Identify which cell holds the provided text, then report its [X, Y] central coordinate. 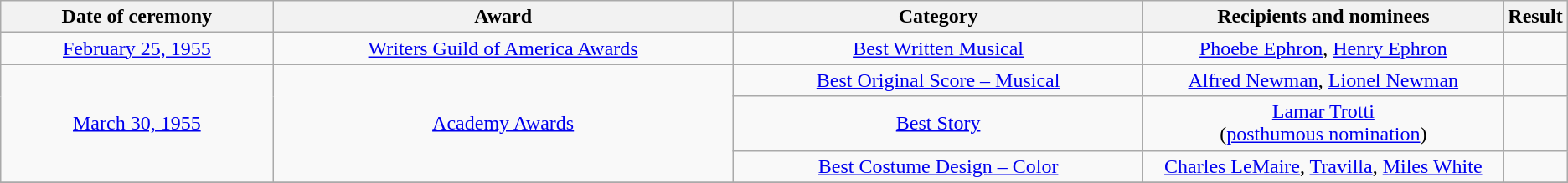
Category [938, 17]
Phoebe Ephron, Henry Ephron [1323, 48]
Best Written Musical [938, 48]
February 25, 1955 [137, 48]
Date of ceremony [137, 17]
Academy Awards [503, 124]
Lamar Trotti(posthumous nomination) [1323, 124]
Best Original Score – Musical [938, 80]
Recipients and nominees [1323, 17]
Best Costume Design – Color [938, 166]
Best Story [938, 124]
Award [503, 17]
Result [1535, 17]
Writers Guild of America Awards [503, 48]
Alfred Newman, Lionel Newman [1323, 80]
March 30, 1955 [137, 124]
Charles LeMaire, Travilla, Miles White [1323, 166]
